Find where the given text appears and provide that cell's center as (X, Y) coordinate. 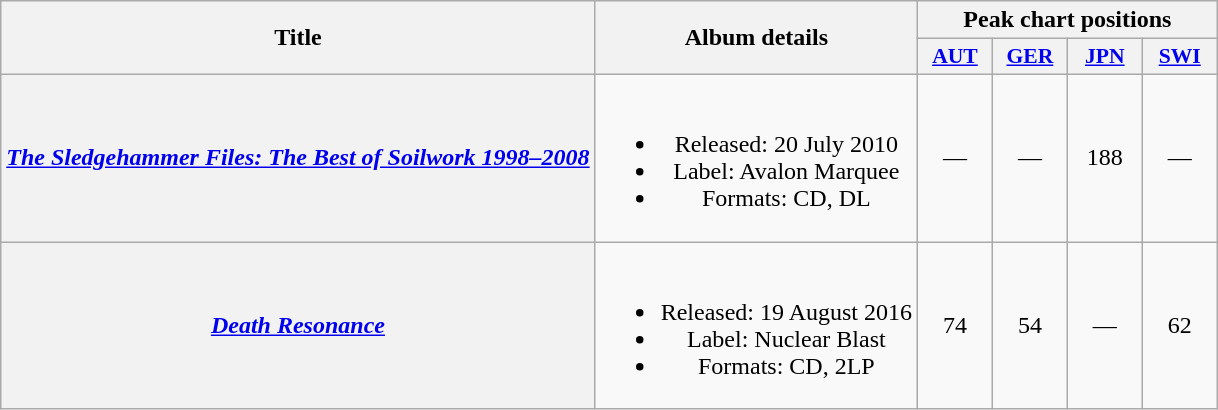
GER (1030, 57)
Title (298, 38)
AUT (956, 57)
Peak chart positions (1068, 20)
Released: 20 July 2010Label: Avalon MarqueeFormats: CD, DL (756, 158)
The Sledgehammer Files: The Best of Soilwork 1998–2008 (298, 158)
Album details (756, 38)
62 (1180, 326)
54 (1030, 326)
Death Resonance (298, 326)
JPN (1104, 57)
74 (956, 326)
Released: 19 August 2016Label: Nuclear BlastFormats: CD, 2LP (756, 326)
SWI (1180, 57)
188 (1104, 158)
